Capture the cell that displays the provided text and extract its (x, y) central coordinate. 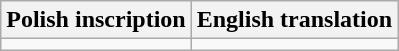
English translation (294, 20)
Polish inscription (96, 20)
